Capture the cell that displays the provided text and extract its [X, Y] central coordinate. 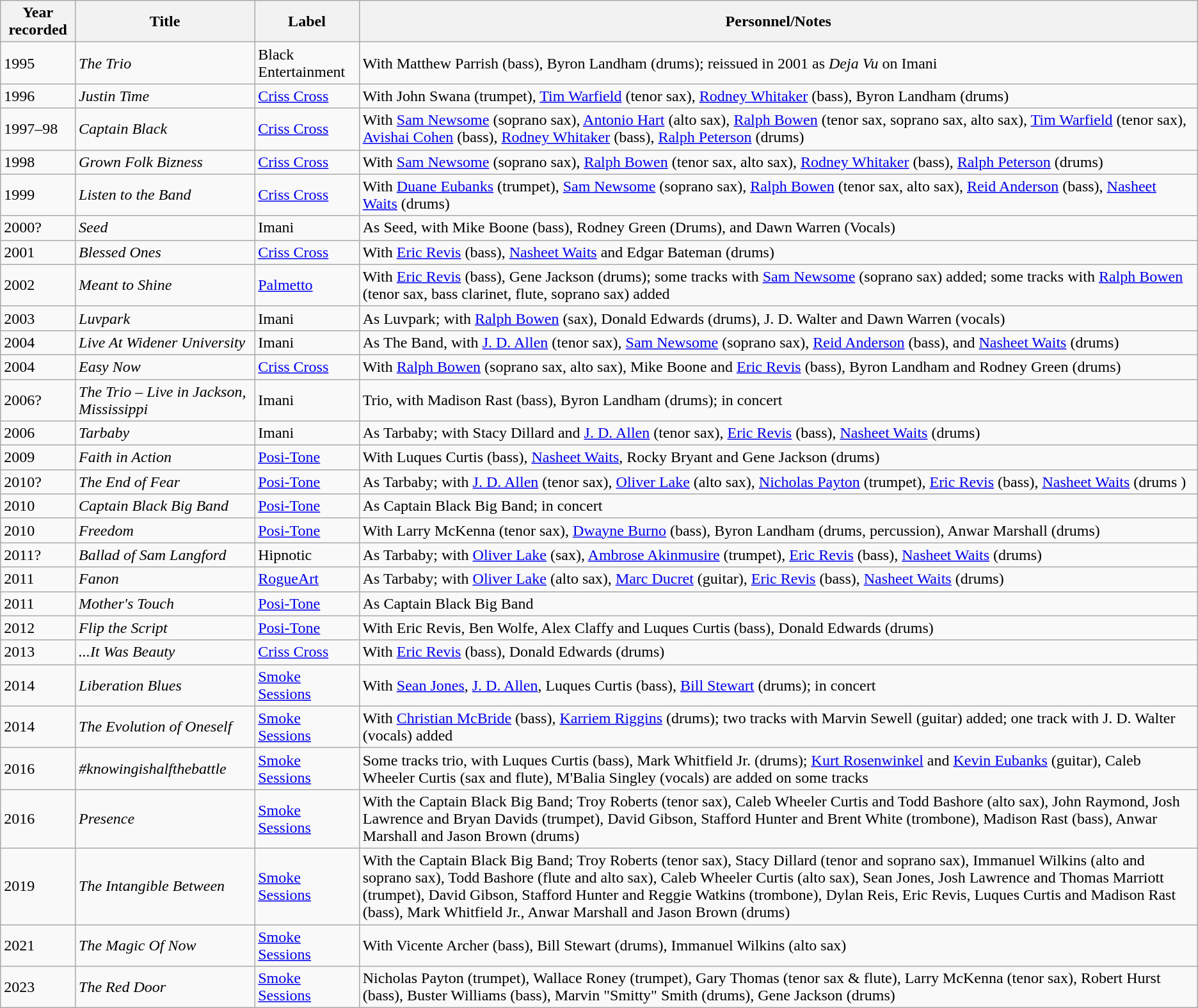
2006? [38, 399]
Captain Black [165, 129]
Palmetto [307, 285]
As Captain Black Big Band; in concert [778, 506]
Captain Black Big Band [165, 506]
Hipnotic [307, 555]
With Luques Curtis (bass), Nasheet Waits, Rocky Bryant and Gene Jackson (drums) [778, 458]
2011? [38, 555]
Faith in Action [165, 458]
As Captain Black Big Band [778, 604]
With Christian McBride (bass), Karriem Riggins (drums); two tracks with Marvin Sewell (guitar) added; one track with J. D. Walter (vocals) added [778, 727]
2009 [38, 458]
Meant to Shine [165, 285]
2002 [38, 285]
Year recorded [38, 22]
With Vicente Archer (bass), Bill Stewart (drums), Immanuel Wilkins (alto sax) [778, 945]
As Seed, with Mike Boone (bass), Rodney Green (Drums), and Dawn Warren (Vocals) [778, 228]
2019 [38, 886]
Mother's Touch [165, 604]
With Eric Revis (bass), Nasheet Waits and Edgar Bateman (drums) [778, 252]
1997–98 [38, 129]
The Intangible Between [165, 886]
Black Entertainment [307, 63]
With Eric Revis, Ben Wolfe, Alex Claffy and Luques Curtis (bass), Donald Edwards (drums) [778, 628]
2001 [38, 252]
2006 [38, 433]
1998 [38, 162]
2013 [38, 652]
1999 [38, 195]
With Duane Eubanks (trumpet), Sam Newsome (soprano sax), Ralph Bowen (tenor sax, alto sax), Reid Anderson (bass), Nasheet Waits (drums) [778, 195]
Liberation Blues [165, 685]
Trio, with Madison Rast (bass), Byron Landham (drums); in concert [778, 399]
Justin Time [165, 96]
The Trio [165, 63]
Fanon [165, 579]
2012 [38, 628]
1996 [38, 96]
Ballad of Sam Langford [165, 555]
As Tarbaby; with Oliver Lake (sax), Ambrose Akinmusire (trumpet), Eric Revis (bass), Nasheet Waits (drums) [778, 555]
The End of Fear [165, 482]
2021 [38, 945]
As Tarbaby; with Stacy Dillard and J. D. Allen (tenor sax), Eric Revis (bass), Nasheet Waits (drums) [778, 433]
With Matthew Parrish (bass), Byron Landham (drums); reissued in 2001 as Deja Vu on Imani [778, 63]
Personnel/Notes [778, 22]
2000? [38, 228]
Seed [165, 228]
Flip the Script [165, 628]
#knowingishalfthebattle [165, 768]
RogueArt [307, 579]
With Sam Newsome (soprano sax), Ralph Bowen (tenor sax, alto sax), Rodney Whitaker (bass), Ralph Peterson (drums) [778, 162]
2010? [38, 482]
The Evolution of Oneself [165, 727]
1995 [38, 63]
As Tarbaby; with J. D. Allen (tenor sax), Oliver Lake (alto sax), Nicholas Payton (trumpet), Eric Revis (bass), Nasheet Waits (drums ) [778, 482]
The Red Door [165, 987]
Freedom [165, 531]
2023 [38, 987]
With Eric Revis (bass), Donald Edwards (drums) [778, 652]
Title [165, 22]
Easy Now [165, 367]
With Ralph Bowen (soprano sax, alto sax), Mike Boone and Eric Revis (bass), Byron Landham and Rodney Green (drums) [778, 367]
Luvpark [165, 318]
As Luvpark; with Ralph Bowen (sax), Donald Edwards (drums), J. D. Walter and Dawn Warren (vocals) [778, 318]
With Larry McKenna (tenor sax), Dwayne Burno (bass), Byron Landham (drums, percussion), Anwar Marshall (drums) [778, 531]
Blessed Ones [165, 252]
Grown Folk Bizness [165, 162]
Label [307, 22]
The Magic Of Now [165, 945]
Listen to the Band [165, 195]
With John Swana (trumpet), Tim Warfield (tenor sax), Rodney Whitaker (bass), Byron Landham (drums) [778, 96]
As The Band, with J. D. Allen (tenor sax), Sam Newsome (soprano sax), Reid Anderson (bass), and Nasheet Waits (drums) [778, 342]
Tarbaby [165, 433]
Presence [165, 819]
The Trio – Live in Jackson, Mississippi [165, 399]
...It Was Beauty [165, 652]
As Tarbaby; with Oliver Lake (alto sax), Marc Ducret (guitar), Eric Revis (bass), Nasheet Waits (drums) [778, 579]
Live At Widener University [165, 342]
With Sean Jones, J. D. Allen, Luques Curtis (bass), Bill Stewart (drums); in concert [778, 685]
2003 [38, 318]
